Output the [x, y] coordinate of the center of the cell containing the given text.  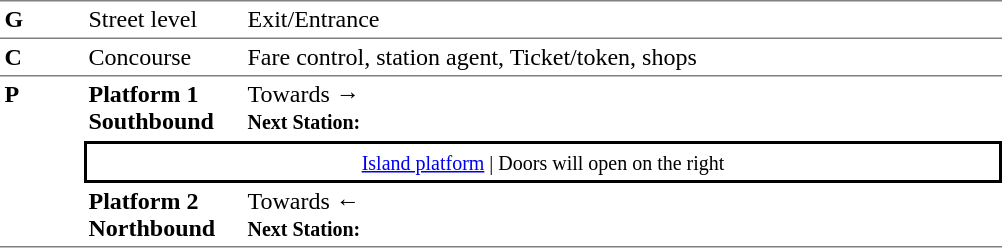
Street level [164, 20]
Fare control, station agent, Ticket/token, shops [622, 58]
P [42, 162]
C [42, 58]
G [42, 20]
Platform 2Northbound [164, 215]
Concourse [164, 58]
Exit/Entrance [622, 20]
Towards → Next Station: [622, 108]
Platform 1Southbound [164, 108]
Towards ← Next Station: [622, 215]
Island platform | Doors will open on the right [543, 162]
